Find where the given text appears and provide that cell's center as [X, Y] coordinate. 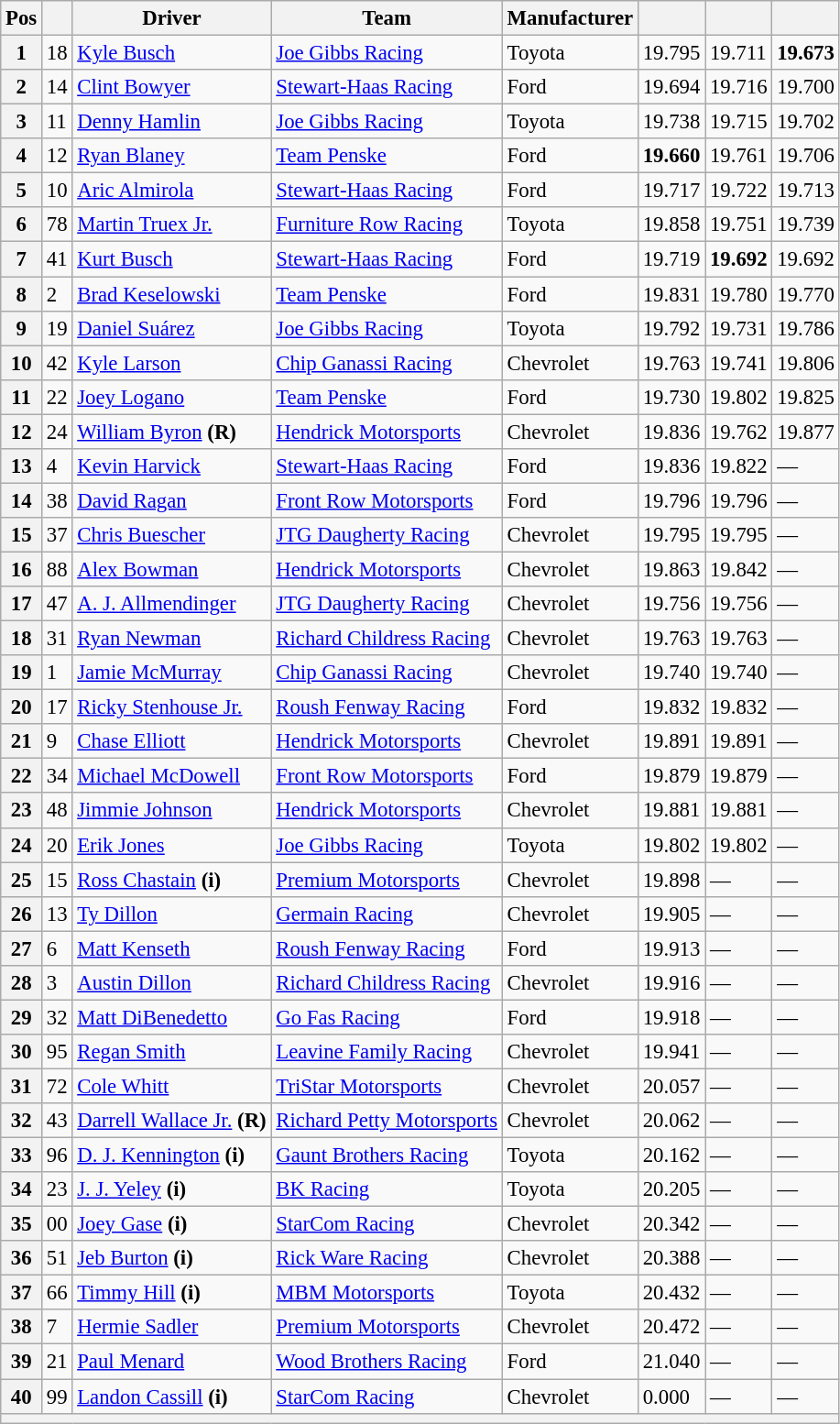
40 [22, 1397]
99 [57, 1397]
19.918 [671, 1017]
41 [57, 259]
19.898 [671, 880]
MBM Motorsports [387, 1293]
20.432 [671, 1293]
5 [22, 191]
Brad Keselowski [172, 294]
78 [57, 225]
19.792 [671, 328]
30 [22, 1052]
19.711 [738, 53]
Ty Dillon [172, 914]
BK Racing [387, 1189]
Hermie Sadler [172, 1328]
19.822 [738, 466]
19.762 [738, 432]
19.660 [671, 156]
88 [57, 569]
J. J. Yeley (i) [172, 1189]
Matt DiBenedetto [172, 1017]
19.741 [738, 363]
19.761 [738, 156]
26 [22, 914]
0.000 [671, 1397]
19.673 [806, 53]
19.863 [671, 569]
Ricky Stenhouse Jr. [172, 707]
19.716 [738, 87]
19.702 [806, 122]
51 [57, 1258]
19.730 [671, 397]
33 [22, 1156]
19.786 [806, 328]
Rick Ware Racing [387, 1258]
8 [22, 294]
Ryan Newman [172, 639]
Alex Bowman [172, 569]
19.825 [806, 397]
Chase Elliott [172, 741]
95 [57, 1052]
David Ragan [172, 500]
20.205 [671, 1189]
A. J. Allmendinger [172, 604]
Austin Dillon [172, 983]
19.739 [806, 225]
Martin Truex Jr. [172, 225]
Jamie McMurray [172, 673]
19.715 [738, 122]
19.751 [738, 225]
21.040 [671, 1362]
35 [22, 1224]
19.806 [806, 363]
19.941 [671, 1052]
Clint Bowyer [172, 87]
28 [22, 983]
Ryan Blaney [172, 156]
19.877 [806, 432]
Denny Hamlin [172, 122]
Team [387, 18]
Germain Racing [387, 914]
19.780 [738, 294]
19.717 [671, 191]
D. J. Kennington (i) [172, 1156]
Timmy Hill (i) [172, 1293]
25 [22, 880]
Furniture Row Racing [387, 225]
Jeb Burton (i) [172, 1258]
19.842 [738, 569]
19.770 [806, 294]
Kyle Larson [172, 363]
Aric Almirola [172, 191]
Cole Whitt [172, 1086]
19.719 [671, 259]
Wood Brothers Racing [387, 1362]
Paul Menard [172, 1362]
Landon Cassill (i) [172, 1397]
Kevin Harvick [172, 466]
39 [22, 1362]
29 [22, 1017]
Daniel Suárez [172, 328]
Manufacturer [570, 18]
19.731 [738, 328]
Michael McDowell [172, 776]
Kurt Busch [172, 259]
19.738 [671, 122]
20.057 [671, 1086]
96 [57, 1156]
19.858 [671, 225]
Erik Jones [172, 845]
Kyle Busch [172, 53]
Matt Kenseth [172, 948]
Chris Buescher [172, 535]
20.062 [671, 1121]
Pos [22, 18]
Richard Petty Motorsports [387, 1121]
19.831 [671, 294]
48 [57, 811]
20.162 [671, 1156]
72 [57, 1086]
36 [22, 1258]
Jimmie Johnson [172, 811]
20.388 [671, 1258]
Driver [172, 18]
00 [57, 1224]
TriStar Motorsports [387, 1086]
Joey Logano [172, 397]
19.905 [671, 914]
19.913 [671, 948]
19.722 [738, 191]
20.472 [671, 1328]
19.916 [671, 983]
19.694 [671, 87]
Gaunt Brothers Racing [387, 1156]
42 [57, 363]
William Byron (R) [172, 432]
20.342 [671, 1224]
16 [22, 569]
47 [57, 604]
Go Fas Racing [387, 1017]
Darrell Wallace Jr. (R) [172, 1121]
Regan Smith [172, 1052]
19.706 [806, 156]
27 [22, 948]
Ross Chastain (i) [172, 880]
43 [57, 1121]
19.713 [806, 191]
Joey Gase (i) [172, 1224]
Leavine Family Racing [387, 1052]
19.700 [806, 87]
66 [57, 1293]
